Pinpoint the cell where the given text exists, returning its [X, Y] midpoint coordinate. 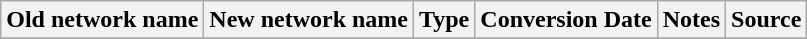
Source [766, 20]
Conversion Date [566, 20]
New network name [309, 20]
Notes [691, 20]
Type [444, 20]
Old network name [102, 20]
